Scan for the cell matching the given text and deliver its (x, y) coordinate at center. 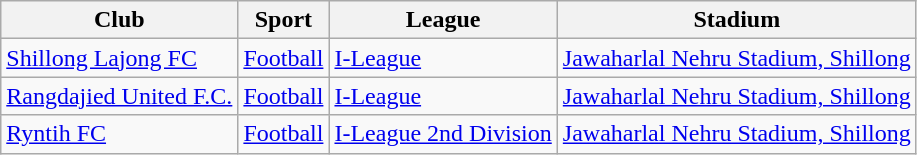
League (443, 20)
Rangdajied United F.C. (120, 96)
Stadium (736, 20)
Shillong Lajong FC (120, 58)
I-League 2nd Division (443, 134)
Club (120, 20)
Sport (284, 20)
Ryntih FC (120, 134)
